Extract the [X, Y] coordinate from the center of the cell holding the provided text.  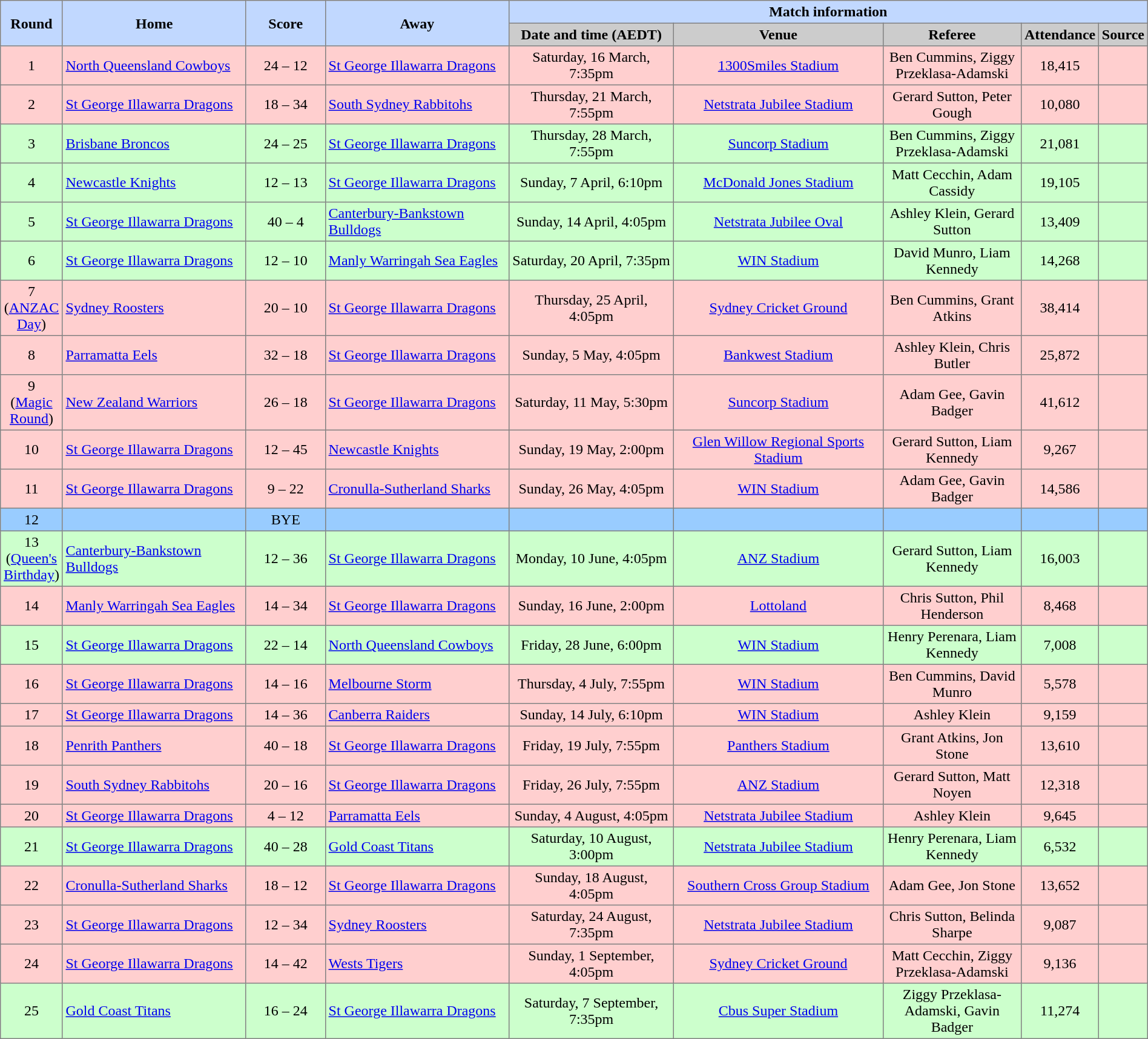
24 – 25 [286, 143]
Ben Cummins, Grant Atkins [952, 308]
Sunday, 19 May, 2:00pm [591, 449]
16 – 24 [286, 1011]
Sunday, 26 May, 4:05pm [591, 489]
5 [31, 222]
David Munro, Liam Kennedy [952, 260]
10,080 [1060, 104]
Attendance [1060, 35]
Sunday, 14 July, 6:10pm [591, 715]
Friday, 26 July, 7:55pm [591, 785]
21,081 [1060, 143]
Friday, 19 July, 7:55pm [591, 745]
McDonald Jones Stadium [779, 182]
8,468 [1060, 605]
18 [31, 745]
22 [31, 885]
Gerard Sutton, Peter Gough [952, 104]
17 [31, 715]
Thursday, 25 April, 4:05pm [591, 308]
14 – 34 [286, 605]
Saturday, 16 March, 7:35pm [591, 65]
7,008 [1060, 645]
20 – 16 [286, 785]
Thursday, 28 March, 7:55pm [591, 143]
Thursday, 21 March, 7:55pm [591, 104]
40 – 18 [286, 745]
21 [31, 846]
18 – 34 [286, 104]
Thursday, 4 July, 7:55pm [591, 684]
Sunday, 4 August, 4:05pm [591, 816]
16 [31, 684]
20 [31, 816]
Sunday, 7 April, 6:10pm [591, 182]
Monday, 10 June, 4:05pm [591, 559]
Saturday, 24 August, 7:35pm [591, 925]
13,610 [1060, 745]
Gerard Sutton, Matt Noyen [952, 785]
Ben Cummins, David Munro [952, 684]
13,652 [1060, 885]
Bankwest Stadium [779, 355]
9,159 [1060, 715]
12 [31, 519]
32 – 18 [286, 355]
24 [31, 963]
8 [31, 355]
40 – 28 [286, 846]
9,645 [1060, 816]
Saturday, 11 May, 5:30pm [591, 403]
Chris Sutton, Phil Henderson [952, 605]
Saturday, 20 April, 7:35pm [591, 260]
9,267 [1060, 449]
14,268 [1060, 260]
6,532 [1060, 846]
1 [31, 65]
Cbus Super Stadium [779, 1011]
Panthers Stadium [779, 745]
Friday, 28 June, 6:00pm [591, 645]
9 – 22 [286, 489]
Saturday, 7 September, 7:35pm [591, 1011]
38,414 [1060, 308]
23 [31, 925]
Match information [828, 12]
24 – 12 [286, 65]
Sunday, 14 April, 4:05pm [591, 222]
19,105 [1060, 182]
Grant Atkins, Jon Stone [952, 745]
Sunday, 1 September, 4:05pm [591, 963]
2 [31, 104]
Adam Gee, Jon Stone [952, 885]
Sunday, 18 August, 4:05pm [591, 885]
25,872 [1060, 355]
13(Queen's Birthday) [31, 559]
9,136 [1060, 963]
Melbourne Storm [417, 684]
13,409 [1060, 222]
14 [31, 605]
Penrith Panthers [154, 745]
Ashley Klein, Chris Butler [952, 355]
7(ANZAC Day) [31, 308]
BYE [286, 519]
3 [31, 143]
9,087 [1060, 925]
Saturday, 10 August, 3:00pm [591, 846]
4 – 12 [286, 816]
14 – 36 [286, 715]
11 [31, 489]
Canberra Raiders [417, 715]
Glen Willow Regional Sports Stadium [779, 449]
12 – 36 [286, 559]
5,578 [1060, 684]
Sunday, 16 June, 2:00pm [591, 605]
Sunday, 5 May, 4:05pm [591, 355]
Date and time (AEDT) [591, 35]
14 – 42 [286, 963]
New Zealand Warriors [154, 403]
19 [31, 785]
22 – 14 [286, 645]
Ziggy Przeklasa-Adamski, Gavin Badger [952, 1011]
Score [286, 23]
Netstrata Jubilee Oval [779, 222]
40 – 4 [286, 222]
9(Magic Round) [31, 403]
Matt Cecchin, Adam Cassidy [952, 182]
25 [31, 1011]
Wests Tigers [417, 963]
18 – 12 [286, 885]
16,003 [1060, 559]
20 – 10 [286, 308]
Lottoland [779, 605]
Chris Sutton, Belinda Sharpe [952, 925]
Home [154, 23]
Ashley Klein, Gerard Sutton [952, 222]
Away [417, 23]
6 [31, 260]
18,415 [1060, 65]
1300Smiles Stadium [779, 65]
Venue [779, 35]
Referee [952, 35]
Southern Cross Group Stadium [779, 885]
12 – 10 [286, 260]
4 [31, 182]
15 [31, 645]
26 – 18 [286, 403]
11,274 [1060, 1011]
12 – 45 [286, 449]
Round [31, 23]
12 – 13 [286, 182]
14,586 [1060, 489]
14 – 16 [286, 684]
41,612 [1060, 403]
12 – 34 [286, 925]
12,318 [1060, 785]
Brisbane Broncos [154, 143]
Matt Cecchin, Ziggy Przeklasa-Adamski [952, 963]
10 [31, 449]
Source [1124, 35]
